Scan for the cell matching the given text and deliver its (x, y) coordinate at center. 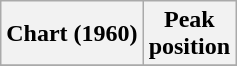
Chart (1960) (72, 34)
Peakposition (189, 34)
